Extract the [x, y] coordinate from the center of the cell holding the provided text.  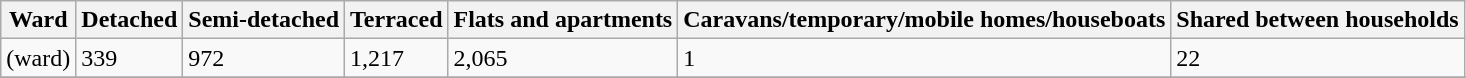
1 [924, 58]
2,065 [563, 58]
(ward) [38, 58]
Ward [38, 20]
Terraced [396, 20]
Detached [130, 20]
Caravans/temporary/mobile homes/houseboats [924, 20]
22 [1318, 58]
1,217 [396, 58]
Flats and apartments [563, 20]
972 [264, 58]
Shared between households [1318, 20]
Semi-detached [264, 20]
339 [130, 58]
